Determine the (x, y) coordinate at the center of the cell enclosing the given text.  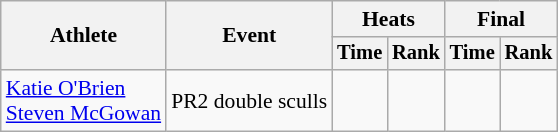
Athlete (84, 36)
Heats (388, 19)
PR2 double sculls (249, 100)
Final (501, 19)
Event (249, 36)
Katie O'BrienSteven McGowan (84, 100)
